From the cell containing the given text, extract its center point as [X, Y] coordinate. 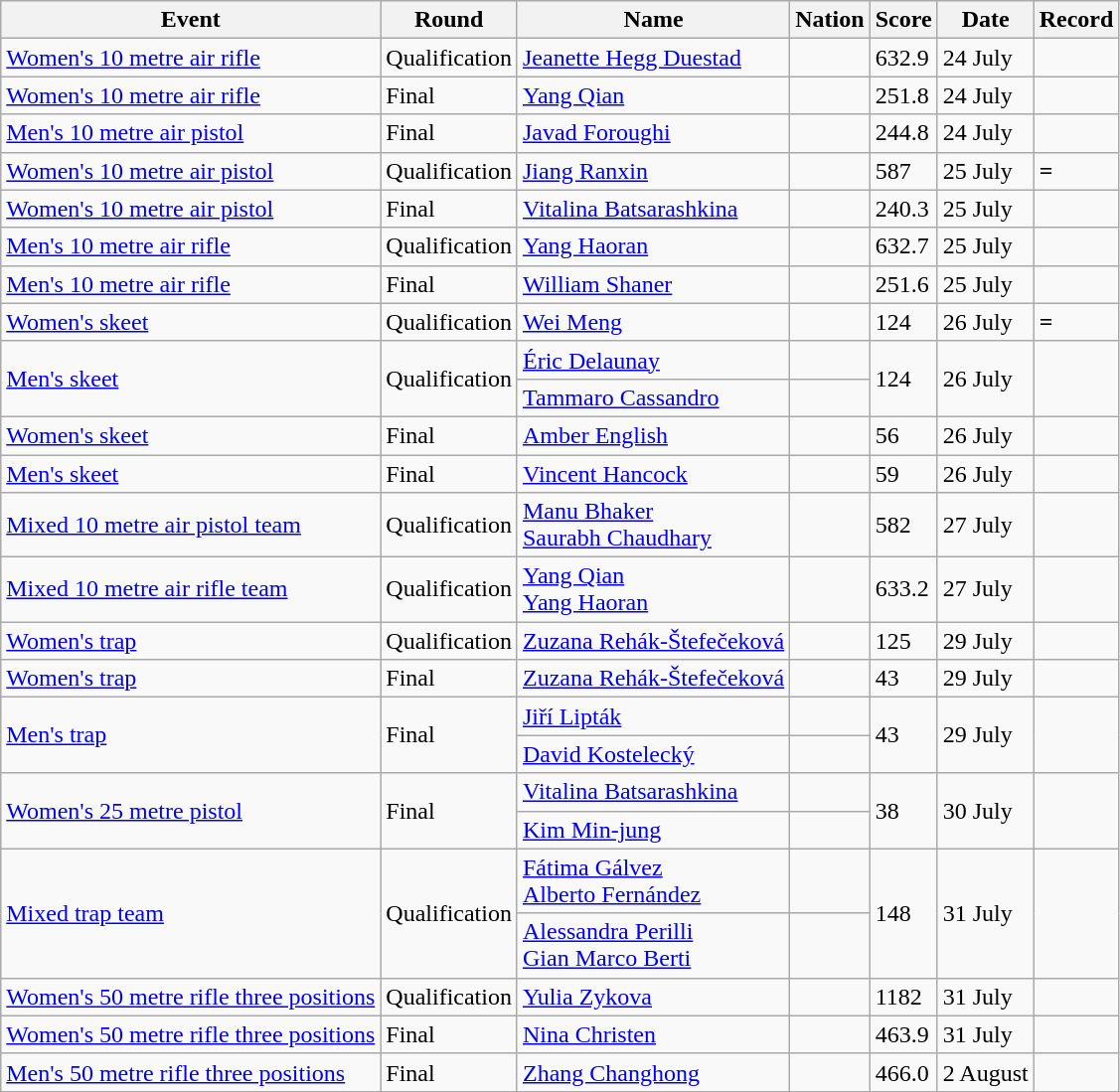
463.9 [903, 1034]
148 [903, 913]
Jeanette Hegg Duestad [653, 58]
582 [903, 525]
244.8 [903, 133]
Mixed 10 metre air rifle team [191, 590]
Mixed 10 metre air pistol team [191, 525]
251.6 [903, 284]
632.9 [903, 58]
56 [903, 435]
Score [903, 20]
Nation [830, 20]
David Kostelecký [653, 754]
Yang Qian [653, 95]
Round [449, 20]
2 August [986, 1072]
59 [903, 474]
30 July [986, 811]
Vincent Hancock [653, 474]
Manu BhakerSaurabh Chaudhary [653, 525]
Nina Christen [653, 1034]
Jiří Lipták [653, 716]
466.0 [903, 1072]
Event [191, 20]
633.2 [903, 590]
Mixed trap team [191, 913]
William Shaner [653, 284]
587 [903, 171]
Wei Meng [653, 322]
Date [986, 20]
Tammaro Cassandro [653, 397]
Zhang Changhong [653, 1072]
Éric Delaunay [653, 360]
Name [653, 20]
1182 [903, 997]
632.7 [903, 246]
251.8 [903, 95]
Record [1076, 20]
Kim Min-jung [653, 830]
125 [903, 641]
Amber English [653, 435]
Alessandra PerilliGian Marco Berti [653, 946]
Javad Foroughi [653, 133]
Men's 50 metre rifle three positions [191, 1072]
240.3 [903, 209]
Yulia Zykova [653, 997]
Yang QianYang Haoran [653, 590]
Men's 10 metre air pistol [191, 133]
Fátima GálvezAlberto Fernández [653, 880]
38 [903, 811]
Jiang Ranxin [653, 171]
Women's 25 metre pistol [191, 811]
Men's trap [191, 735]
Yang Haoran [653, 246]
